For the text-containing cell, return its midpoint in [X, Y] coordinate format. 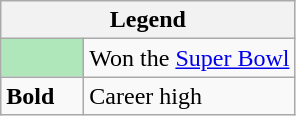
Bold [42, 96]
Career high [190, 96]
Won the Super Bowl [190, 58]
Legend [148, 20]
